Pinpoint the cell where the given text exists, returning its (X, Y) midpoint coordinate. 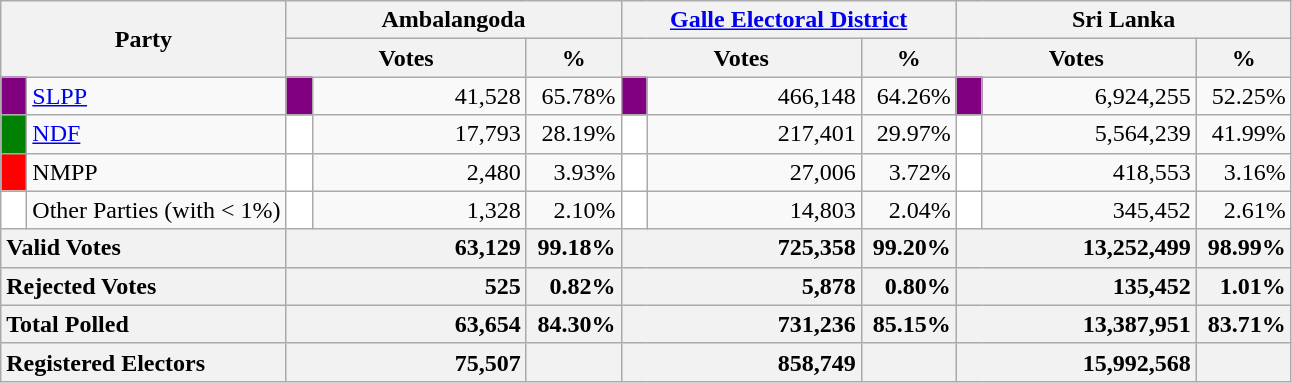
85.15% (908, 324)
731,236 (741, 324)
41.99% (1244, 134)
6,924,255 (1089, 96)
Other Parties (with < 1%) (156, 210)
725,358 (741, 248)
NMPP (156, 172)
0.80% (908, 286)
29.97% (908, 134)
3.72% (908, 172)
Ambalangoda (454, 20)
525 (406, 286)
Valid Votes (144, 248)
217,401 (754, 134)
15,992,568 (1076, 362)
Party (144, 39)
83.71% (1244, 324)
Total Polled (144, 324)
41,528 (419, 96)
135,452 (1076, 286)
5,878 (741, 286)
13,252,499 (1076, 248)
3.16% (1244, 172)
75,507 (406, 362)
3.93% (574, 172)
1.01% (1244, 286)
98.99% (1244, 248)
99.20% (908, 248)
63,129 (406, 248)
2.10% (574, 210)
2,480 (419, 172)
65.78% (574, 96)
Rejected Votes (144, 286)
84.30% (574, 324)
5,564,239 (1089, 134)
345,452 (1089, 210)
27,006 (754, 172)
17,793 (419, 134)
99.18% (574, 248)
466,148 (754, 96)
64.26% (908, 96)
858,749 (741, 362)
13,387,951 (1076, 324)
1,328 (419, 210)
2.61% (1244, 210)
418,553 (1089, 172)
Registered Electors (144, 362)
52.25% (1244, 96)
0.82% (574, 286)
SLPP (156, 96)
Galle Electoral District (788, 20)
Sri Lanka (1124, 20)
NDF (156, 134)
63,654 (406, 324)
2.04% (908, 210)
14,803 (754, 210)
28.19% (574, 134)
